From the cell containing the given text, extract its center point as (x, y) coordinate. 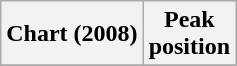
Chart (2008) (72, 34)
Peakposition (189, 34)
